Locate the cell with the specified text and output its (x, y) center coordinate. 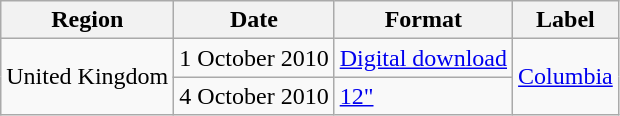
12" (423, 96)
4 October 2010 (254, 96)
Region (88, 20)
Columbia (566, 77)
Digital download (423, 58)
1 October 2010 (254, 58)
Label (566, 20)
United Kingdom (88, 77)
Format (423, 20)
Date (254, 20)
